Locate the cell with the specified text and output its (X, Y) center coordinate. 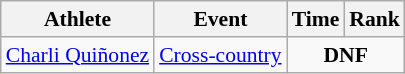
Event (220, 19)
Charli Quiñonez (78, 55)
Athlete (78, 19)
Cross-country (220, 55)
Time (316, 19)
Rank (374, 19)
DNF (346, 55)
